From the cell containing the given text, extract its center point as (x, y) coordinate. 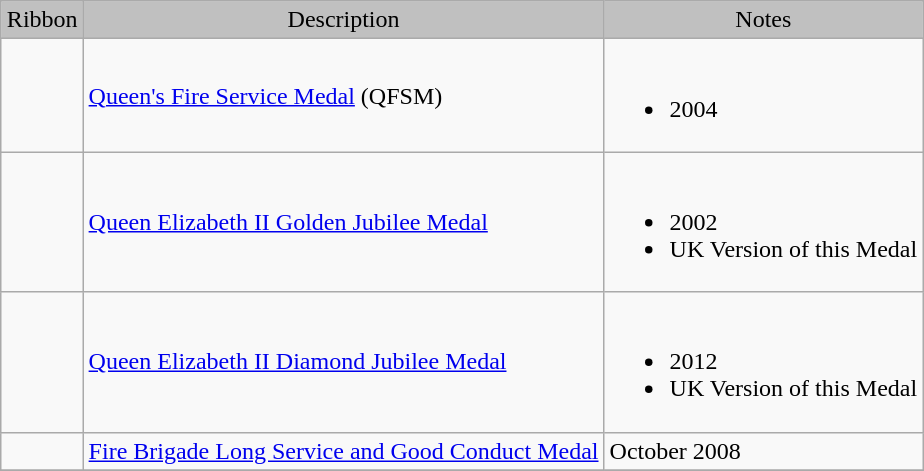
2002UK Version of this Medal (764, 222)
2012UK Version of this Medal (764, 362)
Fire Brigade Long Service and Good Conduct Medal (344, 451)
Queen Elizabeth II Golden Jubilee Medal (344, 222)
October 2008 (764, 451)
Queen's Fire Service Medal (QFSM) (344, 96)
2004 (764, 96)
Queen Elizabeth II Diamond Jubilee Medal (344, 362)
Description (344, 20)
Ribbon (42, 20)
Notes (764, 20)
